Pinpoint the cell where the given text exists, returning its (X, Y) midpoint coordinate. 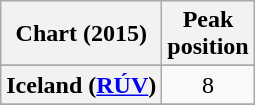
Iceland (RÚV) (82, 85)
Chart (2015) (82, 34)
Peak position (208, 34)
8 (208, 85)
